Return the (X, Y) coordinate for the center point of the cell that contains the specified text.  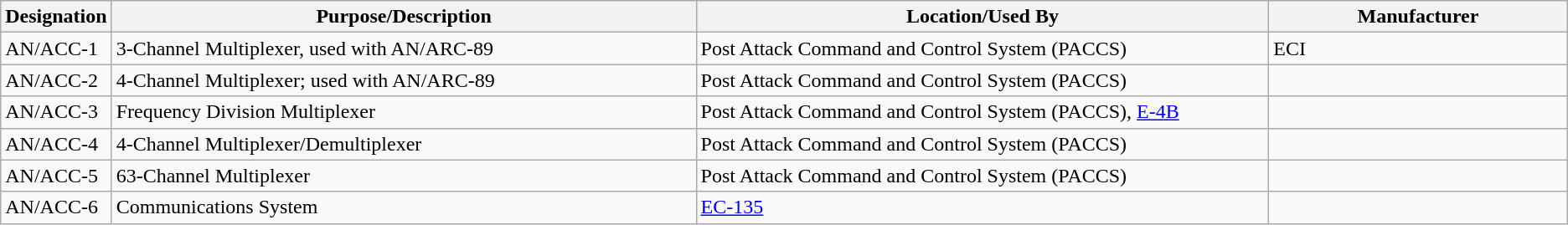
3-Channel Multiplexer, used with AN/ARC-89 (404, 49)
Designation (56, 17)
Post Attack Command and Control System (PACCS), E-4B (983, 112)
AN/ACC-2 (56, 80)
ECI (1419, 49)
Frequency Division Multiplexer (404, 112)
Location/Used By (983, 17)
AN/ACC-6 (56, 207)
EC-135 (983, 207)
Manufacturer (1419, 17)
AN/ACC-1 (56, 49)
63-Channel Multiplexer (404, 176)
Communications System (404, 207)
AN/ACC-4 (56, 144)
4-Channel Multiplexer; used with AN/ARC-89 (404, 80)
Purpose/Description (404, 17)
AN/ACC-5 (56, 176)
AN/ACC-3 (56, 112)
4-Channel Multiplexer/Demultiplexer (404, 144)
